Scan for the cell matching the given text and deliver its (X, Y) coordinate at center. 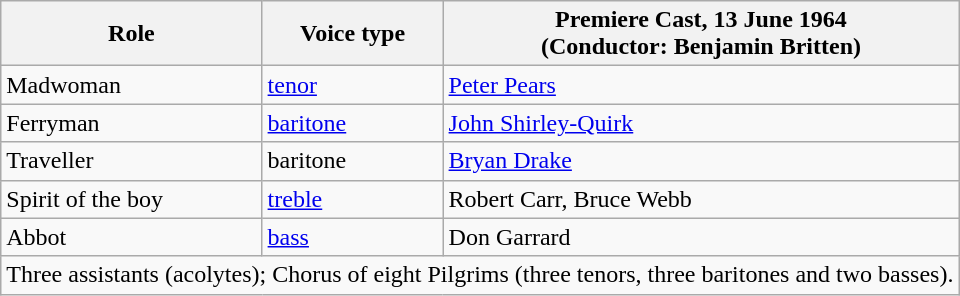
Traveller (132, 161)
tenor (352, 85)
bass (352, 237)
John Shirley-Quirk (701, 123)
Premiere Cast, 13 June 1964(Conductor: Benjamin Britten) (701, 34)
Three assistants (acolytes); Chorus of eight Pilgrims (three tenors, three baritones and two basses). (480, 275)
treble (352, 199)
Ferryman (132, 123)
Role (132, 34)
Abbot (132, 237)
Spirit of the boy (132, 199)
Robert Carr, Bruce Webb (701, 199)
Peter Pears (701, 85)
Madwoman (132, 85)
Voice type (352, 34)
Don Garrard (701, 237)
Bryan Drake (701, 161)
